Find where the given text appears and provide that cell's center as (x, y) coordinate. 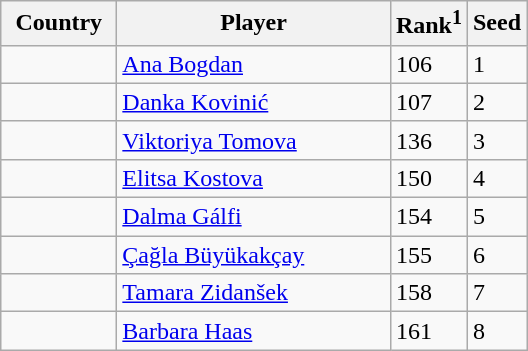
Viktoriya Tomova (254, 140)
2 (496, 102)
7 (496, 293)
3 (496, 140)
150 (428, 178)
Seed (496, 24)
Çağla Büyükakçay (254, 255)
Tamara Zidanšek (254, 293)
Ana Bogdan (254, 64)
158 (428, 293)
Danka Kovinić (254, 102)
5 (496, 217)
Rank1 (428, 24)
Country (59, 24)
107 (428, 102)
155 (428, 255)
106 (428, 64)
6 (496, 255)
136 (428, 140)
161 (428, 331)
Barbara Haas (254, 331)
Elitsa Kostova (254, 178)
Player (254, 24)
154 (428, 217)
8 (496, 331)
4 (496, 178)
1 (496, 64)
Dalma Gálfi (254, 217)
